Capture the cell that displays the provided text and extract its [X, Y] central coordinate. 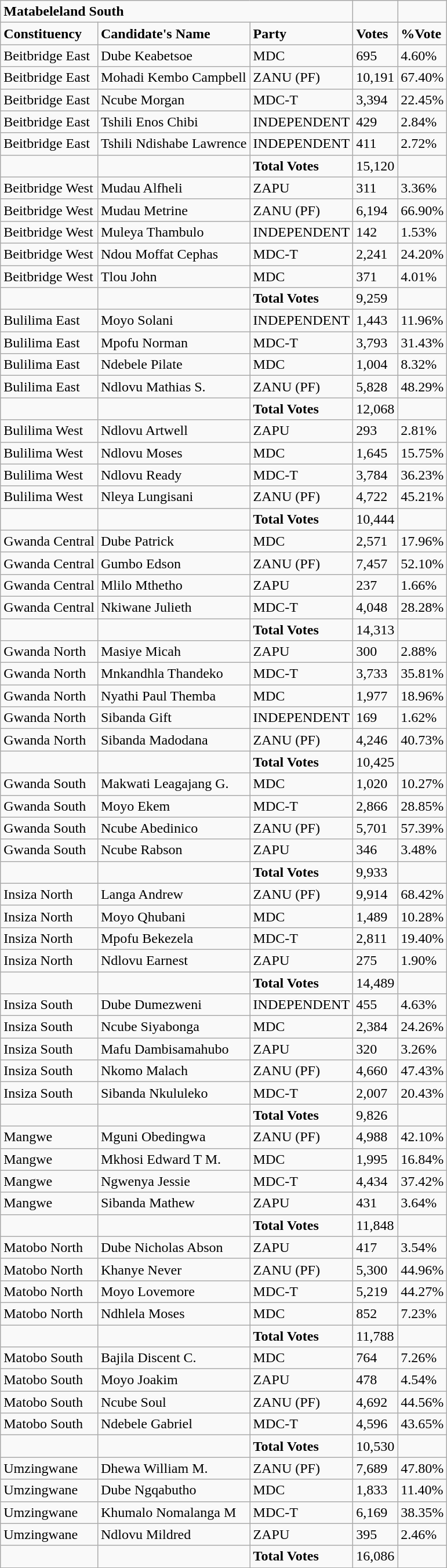
4,988 [376, 1137]
Nyathi Paul Themba [174, 696]
293 [376, 431]
9,914 [376, 894]
Ndlovu Moses [174, 453]
Ndebele Gabriel [174, 1424]
852 [376, 1313]
2,811 [376, 938]
Gumbo Edson [174, 563]
10,530 [376, 1446]
37.42% [422, 1181]
4,246 [376, 740]
Mpofu Norman [174, 343]
11.40% [422, 1490]
Mlilo Mthetho [174, 585]
1.62% [422, 718]
2.88% [422, 652]
2.72% [422, 144]
7.26% [422, 1358]
Masiye Micah [174, 652]
28.85% [422, 806]
695 [376, 56]
4,692 [376, 1402]
478 [376, 1380]
6,194 [376, 210]
Sibanda Mathew [174, 1203]
1,020 [376, 784]
Moyo Ekem [174, 806]
2,241 [376, 254]
4.60% [422, 56]
1,489 [376, 916]
9,259 [376, 299]
2,866 [376, 806]
Mafu Dambisamahubo [174, 1049]
Ndlovu Mathias S. [174, 387]
Dube Keabetsoe [174, 56]
38.35% [422, 1512]
311 [376, 188]
Moyo Lovemore [174, 1291]
1,833 [376, 1490]
Ngwenya Jessie [174, 1181]
8.32% [422, 365]
7.23% [422, 1313]
5,219 [376, 1291]
764 [376, 1358]
2.81% [422, 431]
2,384 [376, 1027]
14,313 [376, 629]
11.96% [422, 321]
20.43% [422, 1093]
3,784 [376, 475]
Moyo Solani [174, 321]
Ndlovu Earnest [174, 960]
346 [376, 850]
Dube Patrick [174, 541]
1,004 [376, 365]
Party [301, 34]
Votes [376, 34]
237 [376, 585]
3.36% [422, 188]
3.26% [422, 1049]
52.10% [422, 563]
1,443 [376, 321]
4,048 [376, 607]
36.23% [422, 475]
Dhewa William M. [174, 1468]
16.84% [422, 1159]
10,444 [376, 519]
9,826 [376, 1115]
300 [376, 652]
48.29% [422, 387]
2.84% [422, 122]
9,933 [376, 872]
Mohadi Kembo Campbell [174, 78]
47.43% [422, 1071]
3,733 [376, 674]
Muleya Thambulo [174, 232]
10,425 [376, 762]
11,848 [376, 1225]
Nkiwane Julieth [174, 607]
2,007 [376, 1093]
3,793 [376, 343]
Ncube Abedinico [174, 828]
3.54% [422, 1247]
11,788 [376, 1335]
7,689 [376, 1468]
4.54% [422, 1380]
19.40% [422, 938]
4.63% [422, 1005]
Ncube Morgan [174, 100]
1.90% [422, 960]
16,086 [376, 1556]
Makwati Leagajang G. [174, 784]
35.81% [422, 674]
4,660 [376, 1071]
10.28% [422, 916]
Moyo Joakim [174, 1380]
4,722 [376, 497]
Ndlovu Mildred [174, 1534]
3.64% [422, 1203]
Mkhosi Edward T M. [174, 1159]
24.20% [422, 254]
5,300 [376, 1269]
5,828 [376, 387]
371 [376, 277]
Tshili Enos Chibi [174, 122]
Candidate's Name [174, 34]
Nkomo Malach [174, 1071]
Tlou John [174, 277]
Nleya Lungisani [174, 497]
Mudau Alfheli [174, 188]
Constituency [49, 34]
169 [376, 718]
28.28% [422, 607]
Sibanda Nkululeko [174, 1093]
43.65% [422, 1424]
2.46% [422, 1534]
Khumalo Nomalanga M [174, 1512]
Mpofu Bekezela [174, 938]
Dube Nicholas Abson [174, 1247]
Ncube Siyabonga [174, 1027]
57.39% [422, 828]
3,394 [376, 100]
Mudau Metrine [174, 210]
66.90% [422, 210]
2,571 [376, 541]
1.66% [422, 585]
Ndhlela Moses [174, 1313]
68.42% [422, 894]
4,434 [376, 1181]
Dube Ngqabutho [174, 1490]
Ndlovu Ready [174, 475]
1,645 [376, 453]
3.48% [422, 850]
17.96% [422, 541]
Matabeleland South [177, 12]
Ncube Soul [174, 1402]
15,120 [376, 166]
5,701 [376, 828]
4.01% [422, 277]
Bajila Discent C. [174, 1358]
1,995 [376, 1159]
Sibanda Madodana [174, 740]
47.80% [422, 1468]
15.75% [422, 453]
320 [376, 1049]
455 [376, 1005]
1,977 [376, 696]
42.10% [422, 1137]
Moyo Qhubani [174, 916]
7,457 [376, 563]
1.53% [422, 232]
Ndou Moffat Cephas [174, 254]
44.56% [422, 1402]
%Vote [422, 34]
Ncube Rabson [174, 850]
Ndlovu Artwell [174, 431]
Mguni Obedingwa [174, 1137]
Mnkandhla Thandeko [174, 674]
12,068 [376, 409]
Tshili Ndishabe Lawrence [174, 144]
275 [376, 960]
417 [376, 1247]
10,191 [376, 78]
Langa Andrew [174, 894]
142 [376, 232]
44.96% [422, 1269]
6,169 [376, 1512]
Sibanda Gift [174, 718]
40.73% [422, 740]
45.21% [422, 497]
18.96% [422, 696]
431 [376, 1203]
4,596 [376, 1424]
44.27% [422, 1291]
22.45% [422, 100]
10.27% [422, 784]
Ndebele Pilate [174, 365]
429 [376, 122]
14,489 [376, 983]
67.40% [422, 78]
31.43% [422, 343]
Khanye Never [174, 1269]
411 [376, 144]
24.26% [422, 1027]
395 [376, 1534]
Dube Dumezweni [174, 1005]
